Identify which cell holds the provided text, then report its [x, y] central coordinate. 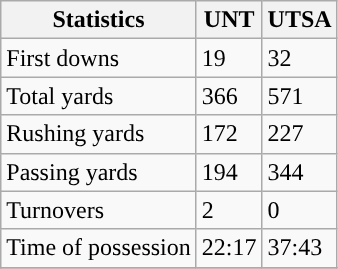
Passing yards [99, 172]
UNT [229, 20]
366 [229, 96]
19 [229, 58]
0 [300, 210]
Statistics [99, 20]
2 [229, 210]
Rushing yards [99, 134]
Time of possession [99, 248]
UTSA [300, 20]
22:17 [229, 248]
37:43 [300, 248]
227 [300, 134]
Turnovers [99, 210]
First downs [99, 58]
571 [300, 96]
172 [229, 134]
194 [229, 172]
344 [300, 172]
Total yards [99, 96]
32 [300, 58]
